From the cell containing the given text, extract its center point as (X, Y) coordinate. 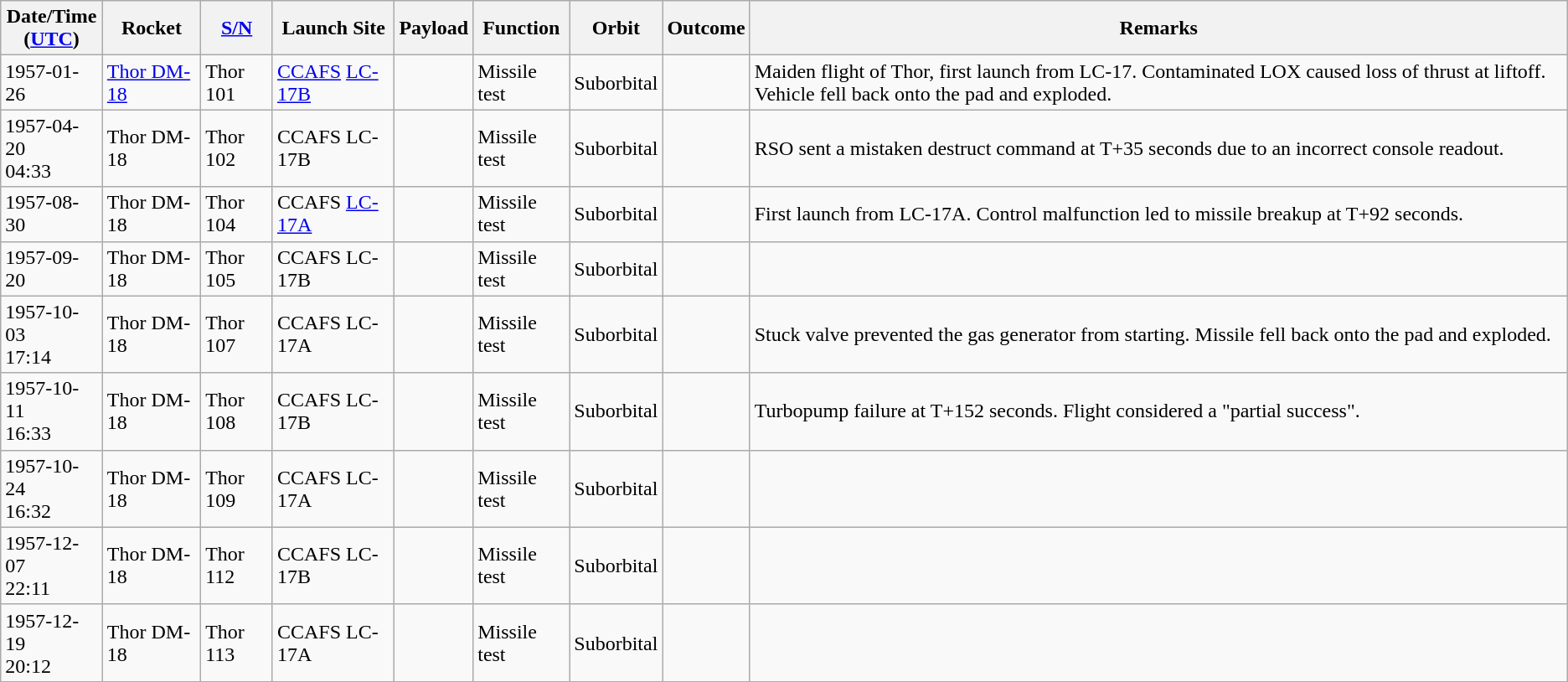
1957-04-2004:33 (52, 148)
First launch from LC-17A. Control malfunction led to missile breakup at T+92 seconds. (1158, 214)
Thor 113 (237, 643)
Thor 108 (237, 411)
Date/Time(UTC) (52, 28)
Maiden flight of Thor, first launch from LC-17. Contaminated LOX caused loss of thrust at liftoff. Vehicle fell back onto the pad and exploded. (1158, 82)
S/N (237, 28)
1957-12-1920:12 (52, 643)
1957-12-0722:11 (52, 566)
Launch Site (333, 28)
Thor 102 (237, 148)
1957-08-30 (52, 214)
Thor 101 (237, 82)
Thor 107 (237, 334)
Thor 109 (237, 488)
Orbit (616, 28)
1957-09-20 (52, 268)
Turbopump failure at T+152 seconds. Flight considered a "partial success". (1158, 411)
Payload (434, 28)
Thor 104 (237, 214)
Remarks (1158, 28)
1957-10-0317:14 (52, 334)
Outcome (706, 28)
RSO sent a mistaken destruct command at T+35 seconds due to an incorrect console readout. (1158, 148)
1957-10-1116:33 (52, 411)
Thor 112 (237, 566)
Function (521, 28)
Thor 105 (237, 268)
1957-10-2416:32 (52, 488)
Rocket (151, 28)
Stuck valve prevented the gas generator from starting. Missile fell back onto the pad and exploded. (1158, 334)
1957-01-26 (52, 82)
